Search for the cell housing the specified text and yield its [X, Y] center coordinate. 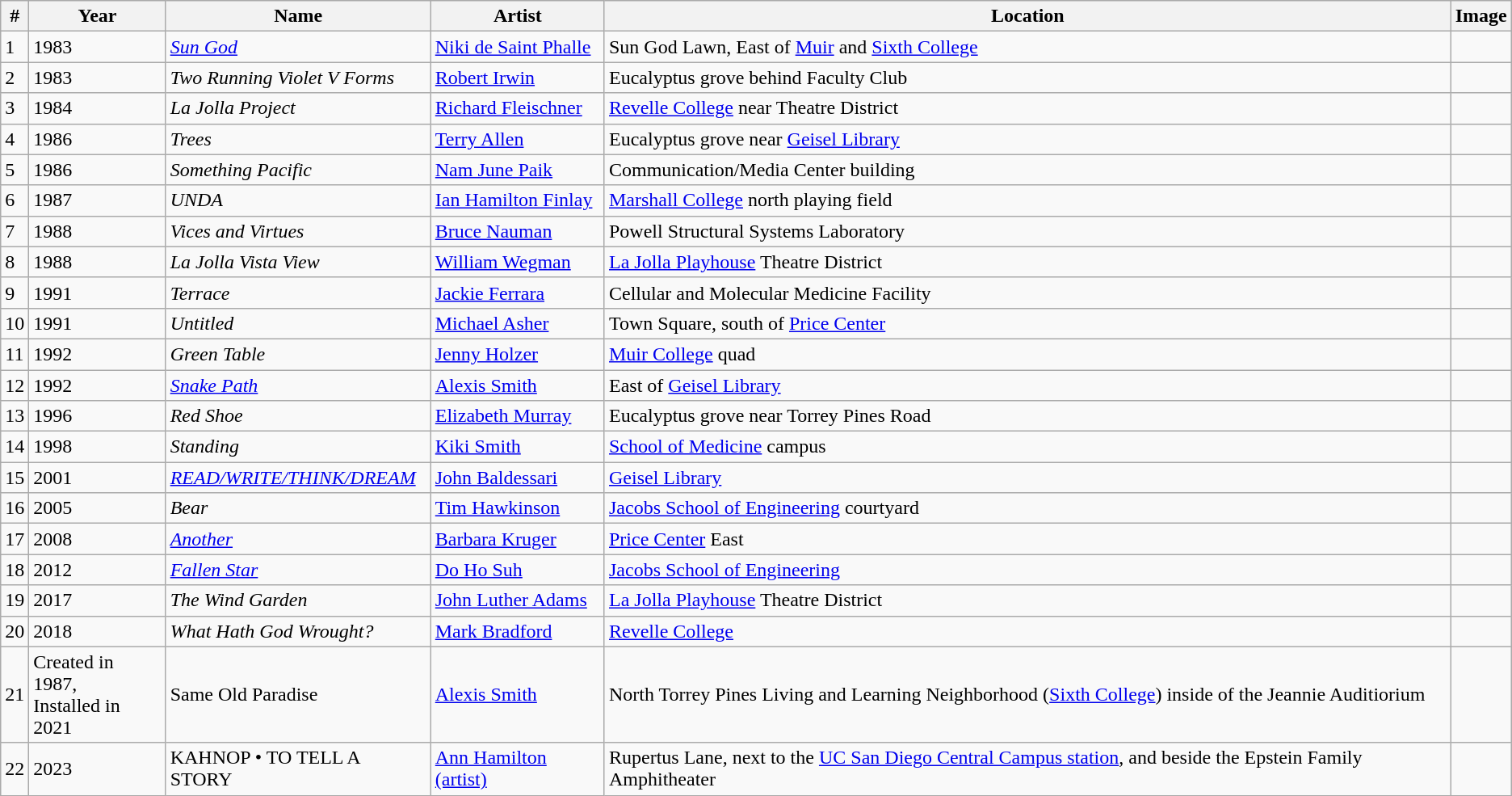
2018 [97, 631]
Vices and Virtues [298, 231]
Sun God [298, 47]
2001 [97, 478]
8 [15, 262]
2 [15, 78]
Do Ho Suh [517, 570]
1998 [97, 447]
What Hath God Wrought? [298, 631]
Terrace [298, 293]
Jenny Holzer [517, 354]
La Jolla Project [298, 108]
Nam June Paik [517, 170]
Elizabeth Murray [517, 416]
Terry Allen [517, 139]
14 [15, 447]
2005 [97, 508]
Geisel Library [1027, 478]
Green Table [298, 354]
Something Pacific [298, 170]
Town Square, south of Price Center [1027, 323]
Standing [298, 447]
Artist [517, 16]
Location [1027, 16]
1 [15, 47]
Jacobs School of Engineering [1027, 570]
Ian Hamilton Finlay [517, 200]
Two Running Violet V Forms [298, 78]
Snake Path [298, 385]
Red Shoe [298, 416]
13 [15, 416]
Communication/Media Center building [1027, 170]
Year [97, 16]
2017 [97, 600]
Created in 1987,Installed in 2021 [97, 695]
Fallen Star [298, 570]
Untitled [298, 323]
# [15, 16]
Image [1481, 16]
2012 [97, 570]
Barbara Kruger [517, 539]
Kiki Smith [517, 447]
1984 [97, 108]
17 [15, 539]
21 [15, 695]
Rupertus Lane, next to the UC San Diego Central Campus station, and beside the Epstein Family Amphitheater [1027, 769]
John Luther Adams [517, 600]
22 [15, 769]
UNDA [298, 200]
School of Medicine campus [1027, 447]
Powell Structural Systems Laboratory [1027, 231]
6 [15, 200]
Eucalyptus grove near Torrey Pines Road [1027, 416]
Eucalyptus grove behind Faculty Club [1027, 78]
2023 [97, 769]
20 [15, 631]
2008 [97, 539]
Michael Asher [517, 323]
North Torrey Pines Living and Learning Neighborhood (Sixth College) inside of the Jeannie Auditiorium [1027, 695]
Marshall College north playing field [1027, 200]
Niki de Saint Phalle [517, 47]
Ann Hamilton (artist) [517, 769]
KAHNOP • TO TELL A STORY [298, 769]
Jacobs School of Engineering courtyard [1027, 508]
Muir College quad [1027, 354]
10 [15, 323]
Trees [298, 139]
1987 [97, 200]
East of Geisel Library [1027, 385]
La Jolla Vista View [298, 262]
Bear [298, 508]
Sun God Lawn, East of Muir and Sixth College [1027, 47]
Mark Bradford [517, 631]
Same Old Paradise [298, 695]
18 [15, 570]
Price Center East [1027, 539]
Eucalyptus grove near Geisel Library [1027, 139]
Another [298, 539]
7 [15, 231]
Jackie Ferrara [517, 293]
3 [15, 108]
16 [15, 508]
11 [15, 354]
5 [15, 170]
The Wind Garden [298, 600]
Name [298, 16]
12 [15, 385]
15 [15, 478]
Robert Irwin [517, 78]
9 [15, 293]
READ/WRITE/THINK/DREAM [298, 478]
1996 [97, 416]
Bruce Nauman [517, 231]
John Baldessari [517, 478]
Revelle College [1027, 631]
Tim Hawkinson [517, 508]
Richard Fleischner [517, 108]
Cellular and Molecular Medicine Facility [1027, 293]
4 [15, 139]
William Wegman [517, 262]
Revelle College near Theatre District [1027, 108]
19 [15, 600]
